Scan for the cell matching the given text and deliver its [x, y] coordinate at center. 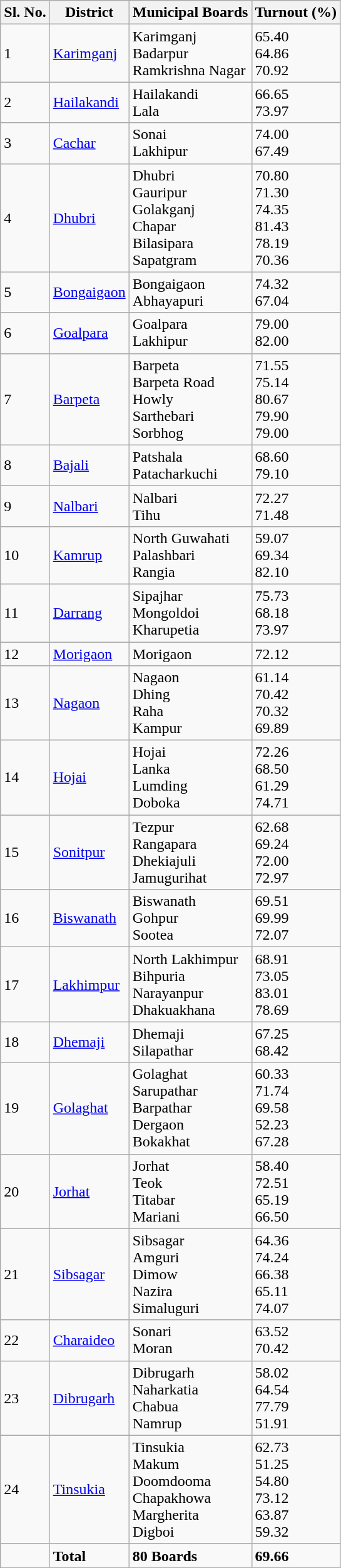
3 [25, 143]
Biswanath [89, 918]
69.5169.9972.07 [296, 918]
JorhatTeokTitabarMariani [190, 1192]
Jorhat [89, 1192]
BarpetaBarpeta RoadHowlySarthebariSorbhog [190, 399]
Sl. No. [25, 13]
Hojai [89, 778]
68.6079.10 [296, 465]
61.1470.4270.3269.89 [296, 703]
GolaghatSarupatharBarpatharDergaonBokakhat [190, 1108]
12 [25, 653]
79.0082.00 [296, 333]
70.8071.3074.3581.4378.1970.36 [296, 218]
NagaonDhingRahaKampur [190, 703]
SipajharMongoldoiKharupetia [190, 613]
HailakandiLala [190, 103]
Goalpara [89, 333]
67.2568.42 [296, 1042]
DibrugarhNaharkatiaChabuaNamrup [190, 1398]
74.3267.04 [296, 292]
2 [25, 103]
DhemajiSilapathar [190, 1042]
65.4064.8670.92 [296, 53]
80 Boards [190, 1555]
71.5575.1480.6779.9079.00 [296, 399]
63.5270.42 [296, 1341]
Kamrup [89, 555]
18 [25, 1042]
North GuwahatiPalashbariRangia [190, 555]
5 [25, 292]
16 [25, 918]
PatshalaPatacharkuchi [190, 465]
59.0769.3482.10 [296, 555]
Dhemaji [89, 1042]
Cachar [89, 143]
4 [25, 218]
69.66 [296, 1555]
Tinsukia [89, 1490]
72.2771.48 [296, 506]
62.7351.2554.8073.1263.8759.32 [296, 1490]
Nagaon [89, 703]
8 [25, 465]
58.4072.5165.1966.50 [296, 1192]
KarimganjBadarpurRamkrishna Nagar [190, 53]
23 [25, 1398]
Sonitpur [89, 852]
GoalparaLakhipur [190, 333]
DhubriGauripurGolakganjChaparBilasiparaSapatgram [190, 218]
21 [25, 1274]
Municipal Boards [190, 13]
TezpurRangaparaDhekiajuliJamugurihat [190, 852]
North LakhimpurBihpuriaNarayanpurDhakuakhana [190, 985]
14 [25, 778]
BongaigaonAbhayapuri [190, 292]
Nalbari [89, 506]
Hailakandi [89, 103]
Barpeta [89, 399]
74.0067.49 [296, 143]
Bongaigaon [89, 292]
Bajali [89, 465]
72.12 [296, 653]
Sibsagar [89, 1274]
24 [25, 1490]
60.3371.7469.5852.2367.28 [296, 1108]
6 [25, 333]
10 [25, 555]
11 [25, 613]
17 [25, 985]
SonaiLakhipur [190, 143]
20 [25, 1192]
Total [89, 1555]
HojaiLankaLumdingDoboka [190, 778]
Dhubri [89, 218]
1 [25, 53]
22 [25, 1341]
7 [25, 399]
Charaideo [89, 1341]
58.0264.5477.7951.91 [296, 1398]
Dibrugarh [89, 1398]
Lakhimpur [89, 985]
72.2668.5061.2974.71 [296, 778]
NalbariTihu [190, 506]
Turnout (%) [296, 13]
13 [25, 703]
9 [25, 506]
64.3674.2466.3865.1174.07 [296, 1274]
68.9173.0583.0178.69 [296, 985]
15 [25, 852]
Darrang [89, 613]
Golaghat [89, 1108]
District [89, 13]
BiswanathGohpurSootea [190, 918]
19 [25, 1108]
SonariMoran [190, 1341]
TinsukiaMakumDoomdoomaChapakhowaMargheritaDigboi [190, 1490]
66.6573.97 [296, 103]
75.7368.1873.97 [296, 613]
SibsagarAmguriDimowNaziraSimaluguri [190, 1274]
Karimganj [89, 53]
62.6869.2472.0072.97 [296, 852]
